Extract the [X, Y] coordinate from the center of the cell holding the provided text.  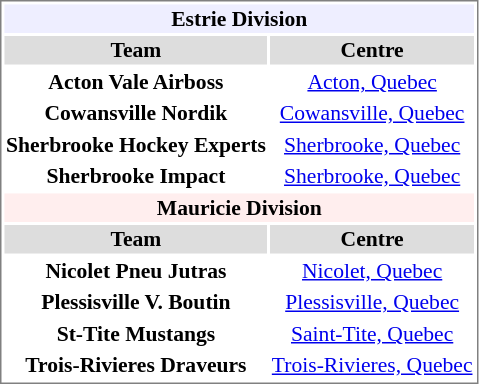
Plessisville V. Boutin [136, 302]
St-Tite Mustangs [136, 334]
Estrie Division [238, 18]
Saint-Tite, Quebec [372, 334]
Cowansville Nordik [136, 113]
Cowansville, Quebec [372, 113]
Nicolet, Quebec [372, 270]
Sherbrooke Impact [136, 176]
Sherbrooke Hockey Experts [136, 144]
Trois-Rivieres Draveurs [136, 365]
Mauricie Division [238, 208]
Acton, Quebec [372, 82]
Plessisville, Quebec [372, 302]
Nicolet Pneu Jutras [136, 270]
Acton Vale Airboss [136, 82]
Trois-Rivieres, Quebec [372, 365]
